Detect which cell encompasses the target text, then output its (X, Y) center coordinate. 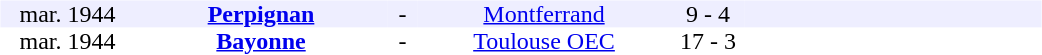
Bayonne (260, 42)
Montferrand (544, 14)
9 - 4 (708, 14)
17 - 3 (708, 42)
Toulouse OEC (544, 42)
Perpignan (260, 14)
